Detect which cell encompasses the target text, then output its [X, Y] center coordinate. 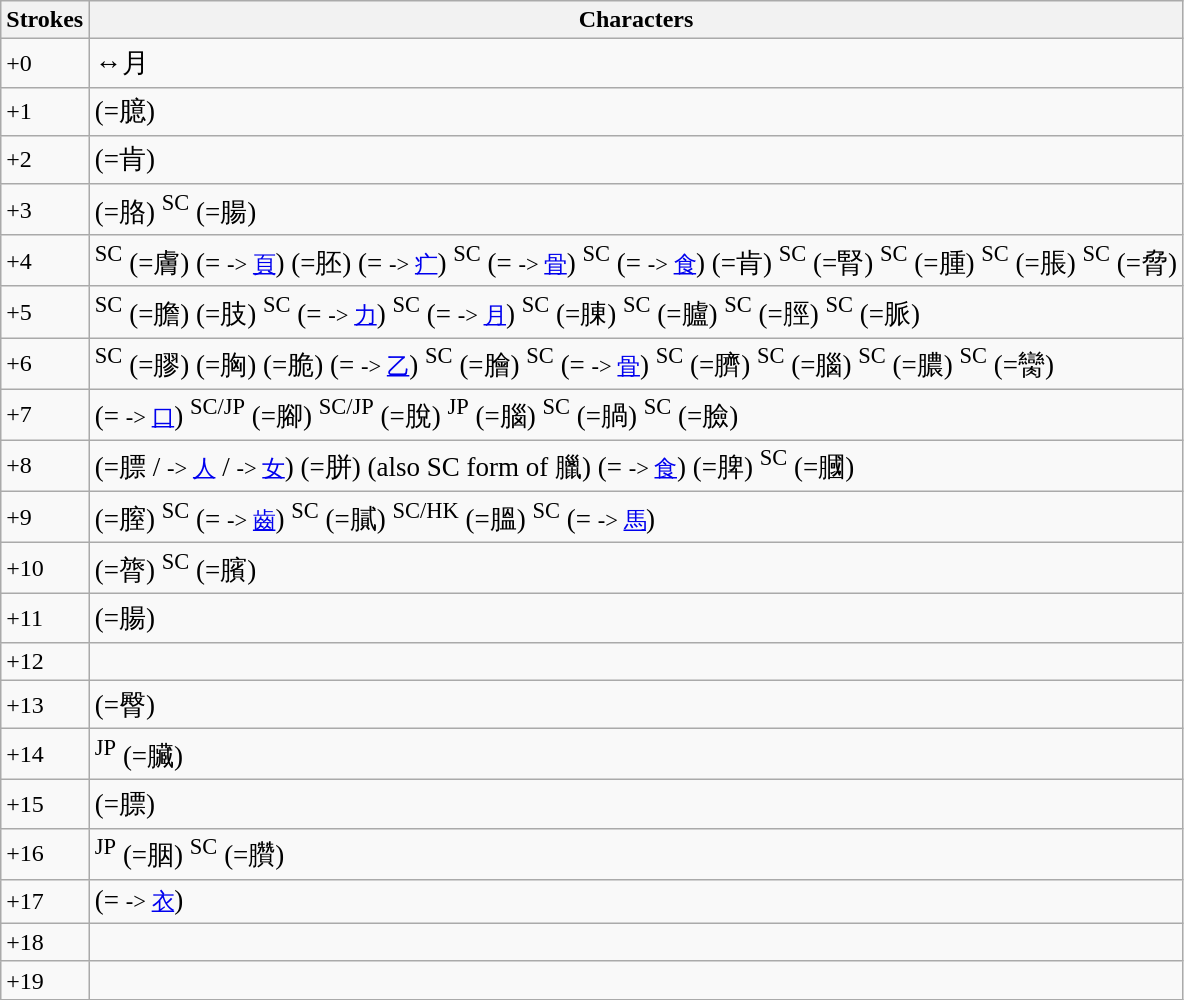
+13 [45, 704]
+2 [45, 159]
+3 [45, 210]
+0 [45, 63]
SC (=膚) (= -> 頁) (=胚) (= -> 疒) SC (= -> 骨) SC (= -> 食) (=肯) SC (=腎) SC (=腫) SC (=脹) SC (=脅) [636, 260]
+7 [45, 414]
+6 [45, 364]
(=膣) SC (= -> 齒) SC (=膩) SC/HK (=膃) SC (= -> 馬) [636, 516]
JP (=臟) [636, 754]
Characters [636, 20]
+9 [45, 516]
+1 [45, 111]
(= -> 衣) [636, 901]
+5 [45, 312]
Strokes [45, 20]
(=臀) [636, 704]
↔月 [636, 63]
SC (=膽) (=肢) SC (= -> 力) SC (= -> 月) SC (=腖) SC (=臚) SC (=脛) SC (=脈) [636, 312]
+8 [45, 466]
+12 [45, 661]
(=膂) SC (=臏) [636, 568]
+10 [45, 568]
+16 [45, 854]
SC (=膠) (=胸) (=脆) (= -> 乙) SC (=膾) SC (= -> 骨) SC (=臍) SC (=腦) SC (=膿) SC (=臠) [636, 364]
+19 [45, 980]
+17 [45, 901]
(=胳) SC (=腸) [636, 210]
(=膘 / -> 人 / -> 女) (=胼) (also SC form of 臘) (= -> 食) (=脾) SC (=膕) [636, 466]
(=臆) [636, 111]
+14 [45, 754]
+18 [45, 942]
+4 [45, 260]
(=肯) [636, 159]
(=膘) [636, 804]
JP (=胭) SC (=臢) [636, 854]
(= -> 口) SC/JP (=腳) SC/JP (=脫) JP (=腦) SC (=腡) SC (=臉) [636, 414]
(=腸) [636, 618]
+11 [45, 618]
+15 [45, 804]
